Extract the (X, Y) coordinate from the center of the cell holding the provided text.  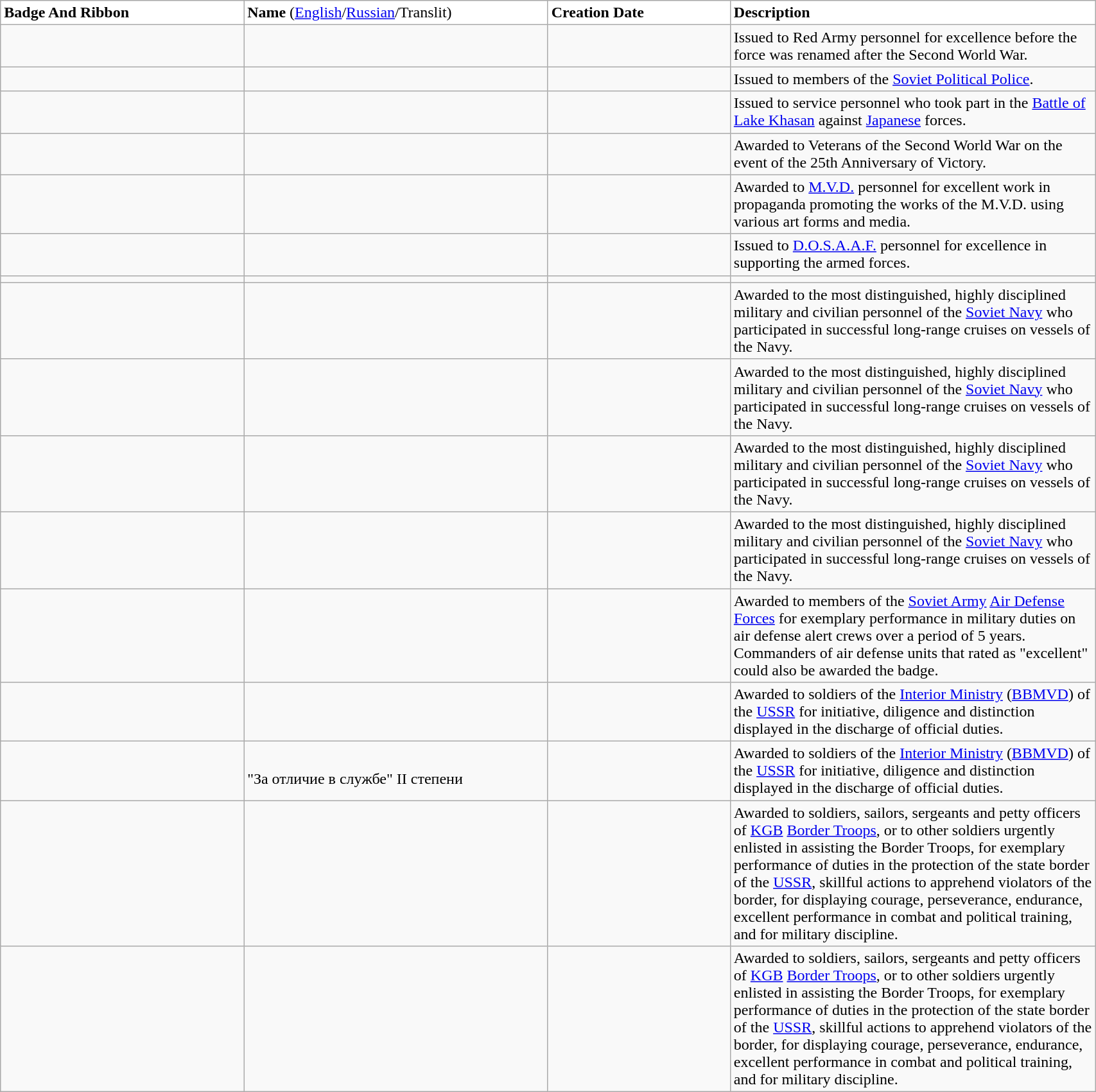
Awarded to M.V.D. personnel for excellent work in propaganda promoting the works of the M.V.D. using various art forms and media. (912, 204)
Issued to D.O.S.A.A.F. personnel for excellence in supporting the armed forces. (912, 254)
Name (English/Russian/Translit) (396, 13)
"За отличие в службе" II степени (396, 771)
Badge And Ribbon (122, 13)
Creation Date (639, 13)
Issued to Red Army personnel for excellence before the force was renamed after the Second World War. (912, 46)
Description (912, 13)
Issued to members of the Soviet Political Police. (912, 79)
Awarded to Veterans of the Second World War on the event of the 25th Anniversary of Victory. (912, 154)
Issued to service personnel who took part in the Battle of Lake Khasan against Japanese forces. (912, 112)
